From the cell containing the given text, extract its center point as (X, Y) coordinate. 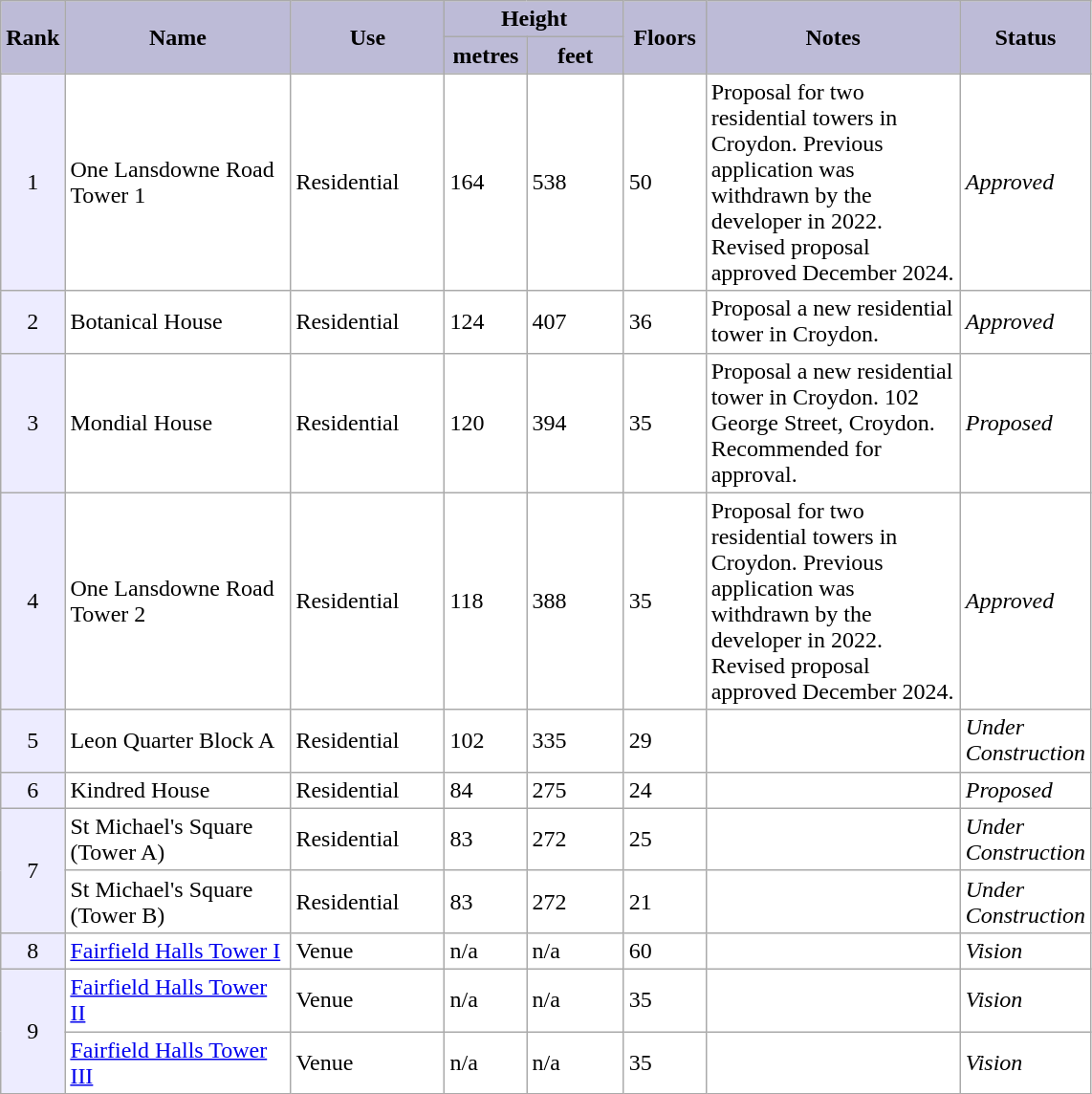
Fairfield Halls Tower III (178, 1061)
Kindred House (178, 790)
3 (33, 423)
275 (576, 790)
335 (576, 740)
One Lansdowne Road Tower 2 (178, 601)
Proposal a new residential tower in Croydon. 102 George Street, Croydon. Recommended for approval. (833, 423)
120 (486, 423)
St Michael's Square (Tower A) (178, 840)
9 (33, 1031)
Height (534, 19)
50 (665, 182)
5 (33, 740)
Leon Quarter Block A (178, 740)
feet (576, 55)
Rank (33, 37)
7 (33, 870)
24 (665, 790)
One Lansdowne Road Tower 1 (178, 182)
538 (576, 182)
1 (33, 182)
25 (665, 840)
36 (665, 321)
Use (367, 37)
Floors (665, 37)
Botanical House (178, 321)
407 (576, 321)
4 (33, 601)
394 (576, 423)
388 (576, 601)
Proposal a new residential tower in Croydon. (833, 321)
Fairfield Halls Tower I (178, 951)
60 (665, 951)
21 (665, 901)
St Michael's Square (Tower B) (178, 901)
8 (33, 951)
6 (33, 790)
2 (33, 321)
metres (486, 55)
Notes (833, 37)
Status (1025, 37)
84 (486, 790)
102 (486, 740)
29 (665, 740)
118 (486, 601)
124 (486, 321)
164 (486, 182)
Fairfield Halls Tower II (178, 1000)
Name (178, 37)
Mondial House (178, 423)
